Return [x, y] of the center of cell containing provided text 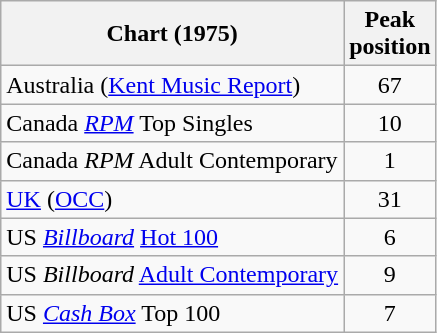
9 [390, 275]
Canada RPM Top Singles [172, 123]
UK (OCC) [172, 199]
Chart (1975) [172, 34]
Australia (Kent Music Report) [172, 85]
US Cash Box Top 100 [172, 313]
Canada RPM Adult Contemporary [172, 161]
31 [390, 199]
US Billboard Adult Contemporary [172, 275]
6 [390, 237]
1 [390, 161]
US Billboard Hot 100 [172, 237]
10 [390, 123]
67 [390, 85]
7 [390, 313]
Peakposition [390, 34]
